Find where the given text appears and provide that cell's center as [x, y] coordinate. 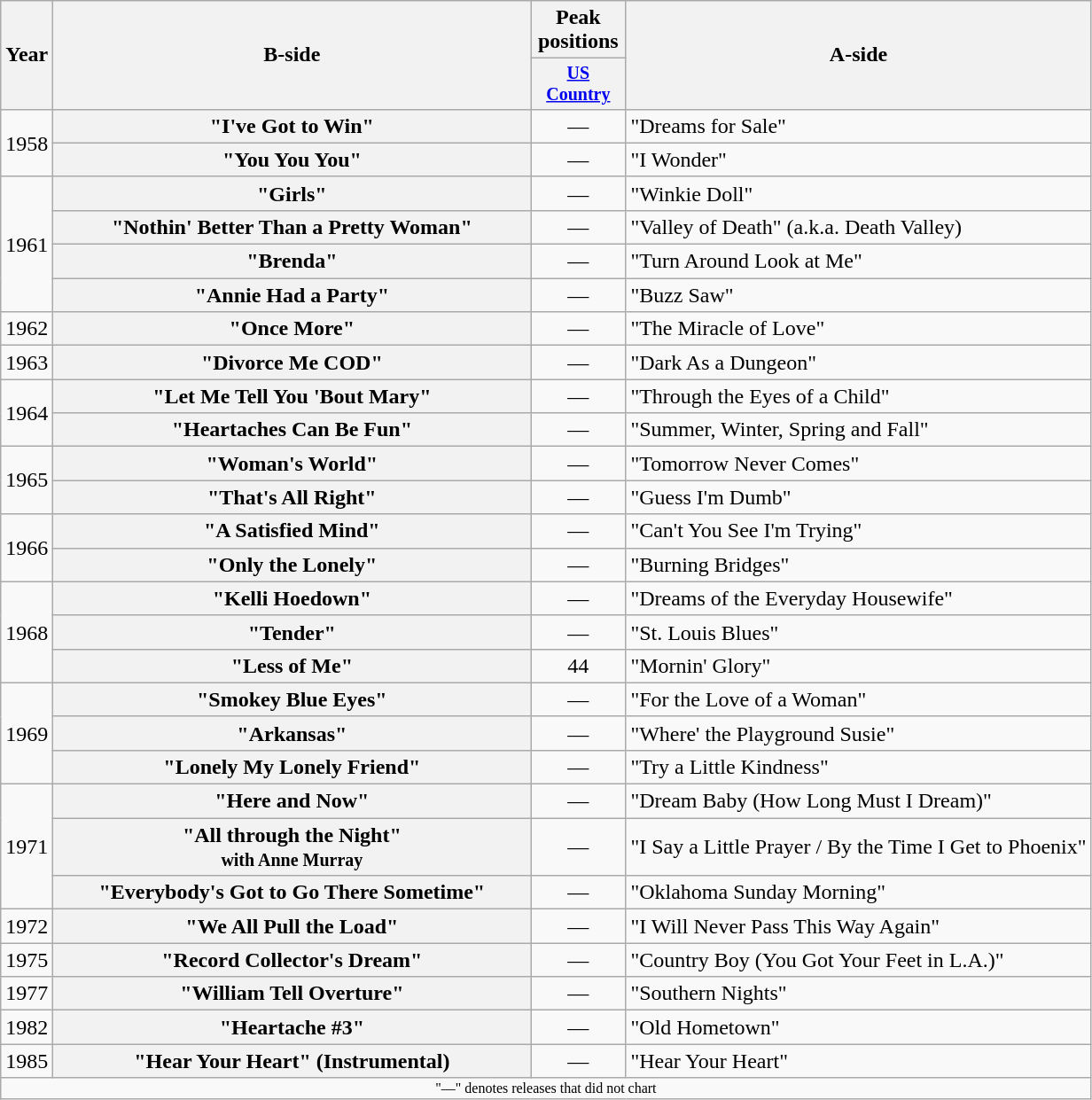
"Winkie Doll" [858, 193]
"Old Hometown" [858, 1027]
"Nothin' Better Than a Pretty Woman" [292, 227]
1975 [27, 960]
"Heartaches Can Be Fun" [292, 430]
"Mornin' Glory" [858, 666]
"All through the Night"with Anne Murray [292, 847]
"St. Louis Blues" [858, 632]
"Woman's World" [292, 464]
"Arkansas" [292, 733]
1985 [27, 1061]
"Try a Little Kindness" [858, 767]
1968 [27, 632]
"Here and Now" [292, 801]
1963 [27, 363]
"Summer, Winter, Spring and Fall" [858, 430]
"Record Collector's Dream" [292, 960]
"Annie Had a Party" [292, 295]
Peak positions [578, 30]
1972 [27, 926]
"The Miracle of Love" [858, 329]
"Hear Your Heart" [858, 1061]
"Southern Nights" [858, 994]
"Country Boy (You Got Your Feet in L.A.)" [858, 960]
"I Wonder" [858, 160]
1969 [27, 733]
1964 [27, 413]
1965 [27, 480]
"Lonely My Lonely Friend" [292, 767]
"Girls" [292, 193]
Year [27, 55]
"Tomorrow Never Comes" [858, 464]
"Brenda" [292, 261]
"Burning Bridges" [858, 565]
44 [578, 666]
"We All Pull the Load" [292, 926]
"Divorce Me COD" [292, 363]
US Country [578, 83]
"Oklahoma Sunday Morning" [858, 893]
"Turn Around Look at Me" [858, 261]
"Only the Lonely" [292, 565]
"For the Love of a Woman" [858, 699]
"That's All Right" [292, 497]
1971 [27, 847]
"Let Me Tell You 'Bout Mary" [292, 396]
"Less of Me" [292, 666]
1961 [27, 244]
A-side [858, 55]
"You You You" [292, 160]
"Dreams for Sale" [858, 126]
1962 [27, 329]
"Through the Eyes of a Child" [858, 396]
"Dream Baby (How Long Must I Dream)" [858, 801]
"Smokey Blue Eyes" [292, 699]
1982 [27, 1027]
"Once More" [292, 329]
"Dreams of the Everyday Housewife" [858, 598]
"Kelli Hoedown" [292, 598]
1958 [27, 143]
"Tender" [292, 632]
"Buzz Saw" [858, 295]
"Valley of Death" (a.k.a. Death Valley) [858, 227]
"Guess I'm Dumb" [858, 497]
"I Say a Little Prayer / By the Time I Get to Phoenix" [858, 847]
"—" denotes releases that did not chart [546, 1088]
"I Will Never Pass This Way Again" [858, 926]
"Heartache #3" [292, 1027]
B-side [292, 55]
"I've Got to Win" [292, 126]
"William Tell Overture" [292, 994]
"Hear Your Heart" (Instrumental) [292, 1061]
"Dark As a Dungeon" [858, 363]
1977 [27, 994]
"Where' the Playground Susie" [858, 733]
"Everybody's Got to Go There Sometime" [292, 893]
1966 [27, 548]
"A Satisfied Mind" [292, 531]
"Can't You See I'm Trying" [858, 531]
